Determine the (X, Y) coordinate at the center of the cell enclosing the given text.  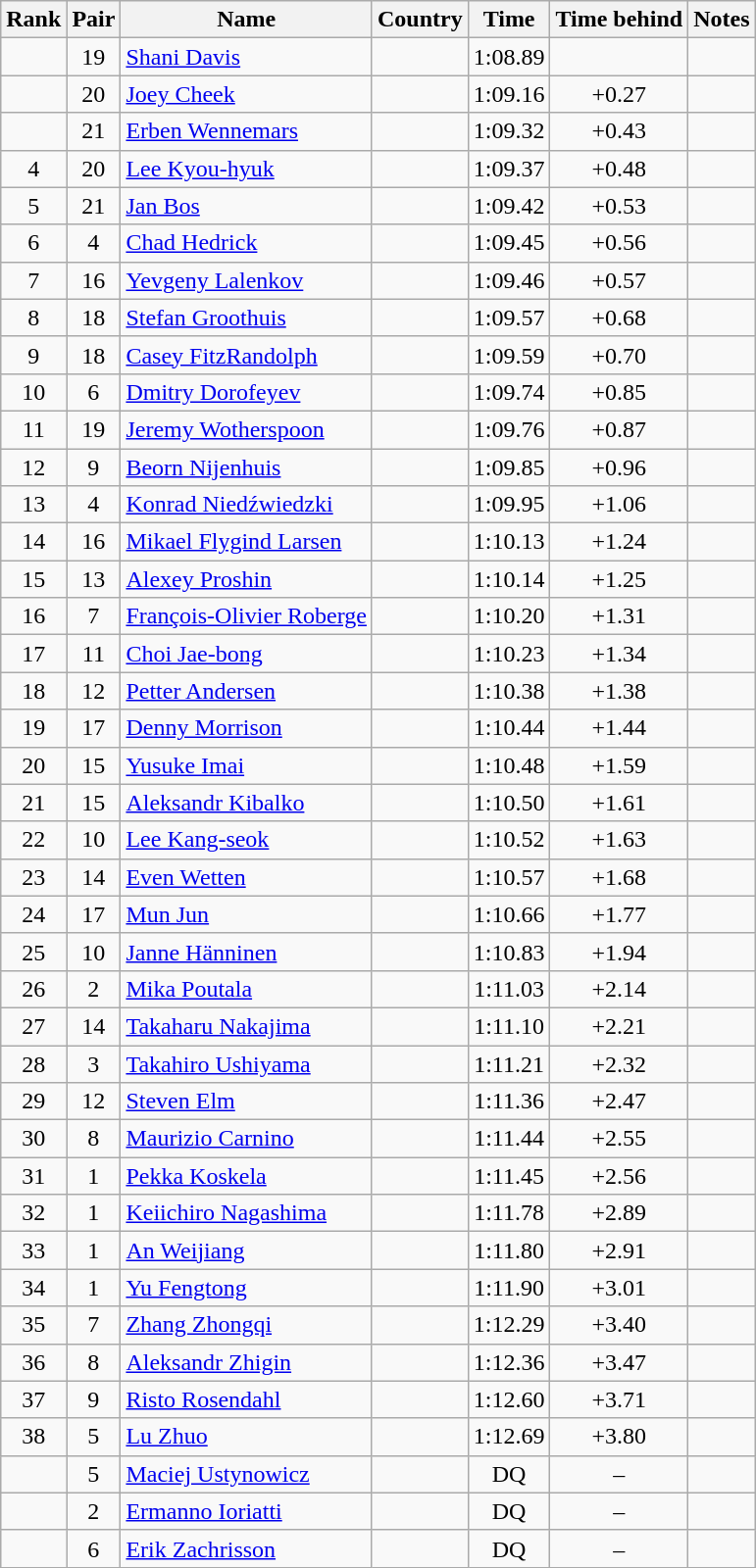
1:12.36 (509, 1362)
1:09.16 (509, 94)
Rank (33, 20)
+0.43 (620, 131)
1:11.03 (509, 989)
1:11.36 (509, 1102)
Janne Hänninen (247, 952)
Zhang Zhongqi (247, 1325)
1:11.45 (509, 1176)
+2.56 (620, 1176)
Erben Wennemars (247, 131)
25 (33, 952)
35 (33, 1325)
Lu Zhuo (247, 1437)
+3.01 (620, 1288)
Chad Hedrick (247, 243)
1:12.60 (509, 1399)
23 (33, 877)
+0.56 (620, 243)
Jan Bos (247, 206)
1:11.21 (509, 1063)
Mun Jun (247, 914)
37 (33, 1399)
1:11.78 (509, 1213)
1:10.38 (509, 691)
+1.31 (620, 616)
Time behind (620, 20)
1:11.90 (509, 1288)
Risto Rosendahl (247, 1399)
Aleksandr Zhigin (247, 1362)
+0.68 (620, 318)
1:09.76 (509, 429)
Maurizio Carnino (247, 1139)
1:08.89 (509, 57)
Keiichiro Nagashima (247, 1213)
34 (33, 1288)
Erik Zachrisson (247, 1548)
1:09.46 (509, 280)
Jeremy Wotherspoon (247, 429)
+3.71 (620, 1399)
+0.85 (620, 392)
1:11.44 (509, 1139)
Notes (722, 20)
3 (94, 1063)
+0.57 (620, 280)
+0.48 (620, 169)
1:12.69 (509, 1437)
Mika Poutala (247, 989)
1:09.74 (509, 392)
1:10.13 (509, 542)
Petter Andersen (247, 691)
1:10.44 (509, 728)
Stefan Groothuis (247, 318)
Dmitry Dorofeyev (247, 392)
1:10.57 (509, 877)
+1.34 (620, 654)
Aleksandr Kibalko (247, 803)
+2.89 (620, 1213)
Lee Kyou-hyuk (247, 169)
+1.94 (620, 952)
Steven Elm (247, 1102)
1:09.32 (509, 131)
Pekka Koskela (247, 1176)
+1.06 (620, 505)
29 (33, 1102)
Ermanno Ioriatti (247, 1511)
+1.38 (620, 691)
Yusuke Imai (247, 765)
24 (33, 914)
Shani Davis (247, 57)
38 (33, 1437)
28 (33, 1063)
François-Olivier Roberge (247, 616)
+1.77 (620, 914)
Alexey Proshin (247, 579)
1:09.37 (509, 169)
1:12.29 (509, 1325)
+2.91 (620, 1250)
Country (420, 20)
+1.59 (620, 765)
Maciej Ustynowicz (247, 1474)
33 (33, 1250)
31 (33, 1176)
Konrad Niedźwiedzki (247, 505)
+2.47 (620, 1102)
+1.68 (620, 877)
Takahiro Ushiyama (247, 1063)
Name (247, 20)
1:10.23 (509, 654)
1:09.85 (509, 467)
Even Wetten (247, 877)
+1.63 (620, 840)
32 (33, 1213)
+0.53 (620, 206)
+1.61 (620, 803)
Time (509, 20)
1:09.45 (509, 243)
27 (33, 1026)
+2.32 (620, 1063)
+1.24 (620, 542)
1:10.20 (509, 616)
Denny Morrison (247, 728)
Casey FitzRandolph (247, 355)
Pair (94, 20)
+1.25 (620, 579)
Joey Cheek (247, 94)
Yevgeny Lalenkov (247, 280)
+1.44 (620, 728)
1:10.14 (509, 579)
1:09.57 (509, 318)
1:10.66 (509, 914)
Yu Fengtong (247, 1288)
+2.21 (620, 1026)
22 (33, 840)
+0.27 (620, 94)
1:10.48 (509, 765)
+0.87 (620, 429)
+3.80 (620, 1437)
Choi Jae-bong (247, 654)
26 (33, 989)
36 (33, 1362)
+2.14 (620, 989)
1:09.95 (509, 505)
1:09.59 (509, 355)
1:10.83 (509, 952)
Mikael Flygind Larsen (247, 542)
Beorn Nijenhuis (247, 467)
1:09.42 (509, 206)
1:11.80 (509, 1250)
+3.47 (620, 1362)
+0.96 (620, 467)
+3.40 (620, 1325)
An Weijiang (247, 1250)
Lee Kang-seok (247, 840)
1:10.50 (509, 803)
Takaharu Nakajima (247, 1026)
+2.55 (620, 1139)
+0.70 (620, 355)
30 (33, 1139)
1:10.52 (509, 840)
1:11.10 (509, 1026)
